Return the (X, Y) coordinate for the center point of the cell that contains the specified text.  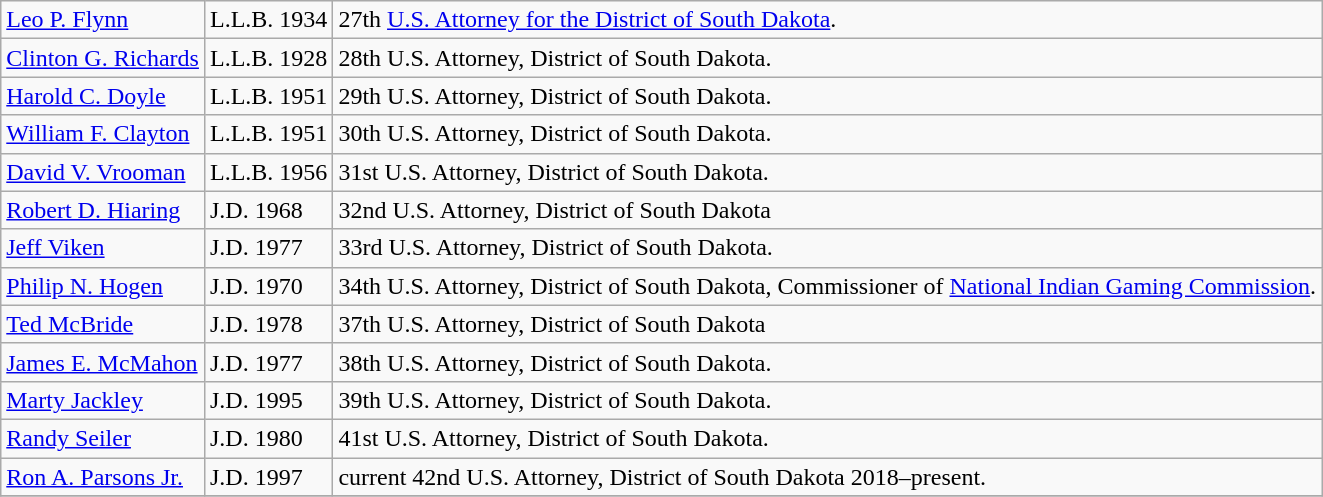
J.D. 1978 (268, 324)
Leo P. Flynn (103, 20)
J.D. 1995 (268, 400)
Ted McBride (103, 324)
Marty Jackley (103, 400)
William F. Clayton (103, 134)
Harold C. Doyle (103, 96)
29th U.S. Attorney, District of South Dakota. (828, 96)
current 42nd U.S. Attorney, District of South Dakota 2018–present. (828, 477)
28th U.S. Attorney, District of South Dakota. (828, 58)
Randy Seiler (103, 438)
Philip N. Hogen (103, 286)
38th U.S. Attorney, District of South Dakota. (828, 362)
James E. McMahon (103, 362)
34th U.S. Attorney, District of South Dakota, Commissioner of National Indian Gaming Commission. (828, 286)
27th U.S. Attorney for the District of South Dakota. (828, 20)
J.D. 1997 (268, 477)
L.L.B. 1956 (268, 172)
Clinton G. Richards (103, 58)
J.D. 1968 (268, 210)
30th U.S. Attorney, District of South Dakota. (828, 134)
31st U.S. Attorney, District of South Dakota. (828, 172)
David V. Vrooman (103, 172)
Jeff Viken (103, 248)
Robert D. Hiaring (103, 210)
Ron A. Parsons Jr. (103, 477)
32nd U.S. Attorney, District of South Dakota (828, 210)
33rd U.S. Attorney, District of South Dakota. (828, 248)
J.D. 1980 (268, 438)
L.L.B. 1934 (268, 20)
J.D. 1970 (268, 286)
37th U.S. Attorney, District of South Dakota (828, 324)
L.L.B. 1928 (268, 58)
39th U.S. Attorney, District of South Dakota. (828, 400)
41st U.S. Attorney, District of South Dakota. (828, 438)
